Pinpoint the cell where the given text exists, returning its [x, y] midpoint coordinate. 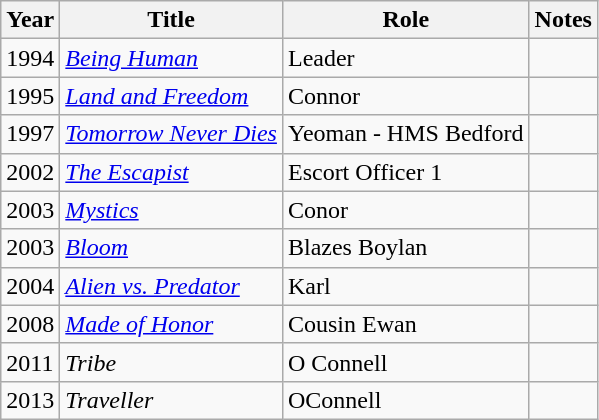
1994 [30, 58]
Being Human [172, 58]
2002 [30, 172]
Role [406, 20]
Leader [406, 58]
Title [172, 20]
Blazes Boylan [406, 248]
Connor [406, 96]
Tomorrow Never Dies [172, 134]
Traveller [172, 400]
Mystics [172, 210]
1995 [30, 96]
Made of Honor [172, 324]
Conor [406, 210]
Karl [406, 286]
2013 [30, 400]
O Connell [406, 362]
Escort Officer 1 [406, 172]
Year [30, 20]
2008 [30, 324]
Tribe [172, 362]
The Escapist [172, 172]
2011 [30, 362]
Alien vs. Predator [172, 286]
Notes [563, 20]
Cousin Ewan [406, 324]
OConnell [406, 400]
Land and Freedom [172, 96]
Yeoman - HMS Bedford [406, 134]
2004 [30, 286]
1997 [30, 134]
Bloom [172, 248]
